Extract the [X, Y] coordinate from the center of the cell holding the provided text.  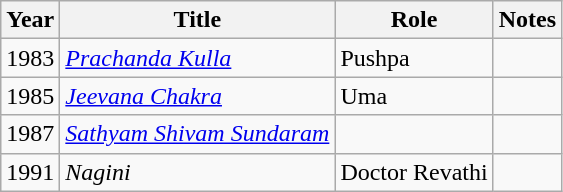
Nagini [198, 172]
Jeevana Chakra [198, 96]
Sathyam Shivam Sundaram [198, 134]
Doctor Revathi [414, 172]
Role [414, 20]
1983 [30, 58]
Prachanda Kulla [198, 58]
Notes [527, 20]
1985 [30, 96]
Pushpa [414, 58]
Title [198, 20]
Year [30, 20]
Uma [414, 96]
1991 [30, 172]
1987 [30, 134]
